Output the [x, y] coordinate of the center of the cell containing the given text.  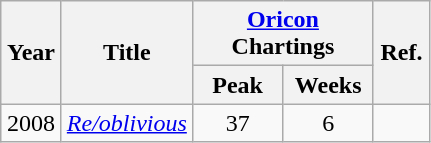
37 [238, 123]
Weeks [328, 85]
Peak [238, 85]
2008 [32, 123]
Ref. [401, 52]
Year [32, 52]
6 [328, 123]
Oricon Chartings [282, 34]
Re/oblivious [126, 123]
Title [126, 52]
